Provide the (X, Y) coordinate of the cell's center where the given text is located.  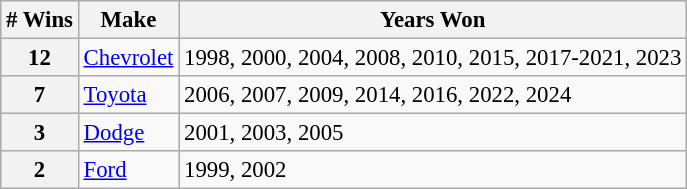
1998, 2000, 2004, 2008, 2010, 2015, 2017-2021, 2023 (433, 58)
Dodge (128, 133)
2006, 2007, 2009, 2014, 2016, 2022, 2024 (433, 95)
7 (40, 95)
# Wins (40, 20)
2 (40, 170)
3 (40, 133)
Ford (128, 170)
12 (40, 58)
Toyota (128, 95)
Make (128, 20)
Chevrolet (128, 58)
1999, 2002 (433, 170)
Years Won (433, 20)
2001, 2003, 2005 (433, 133)
